Extract the (x, y) coordinate from the center of the cell holding the provided text.  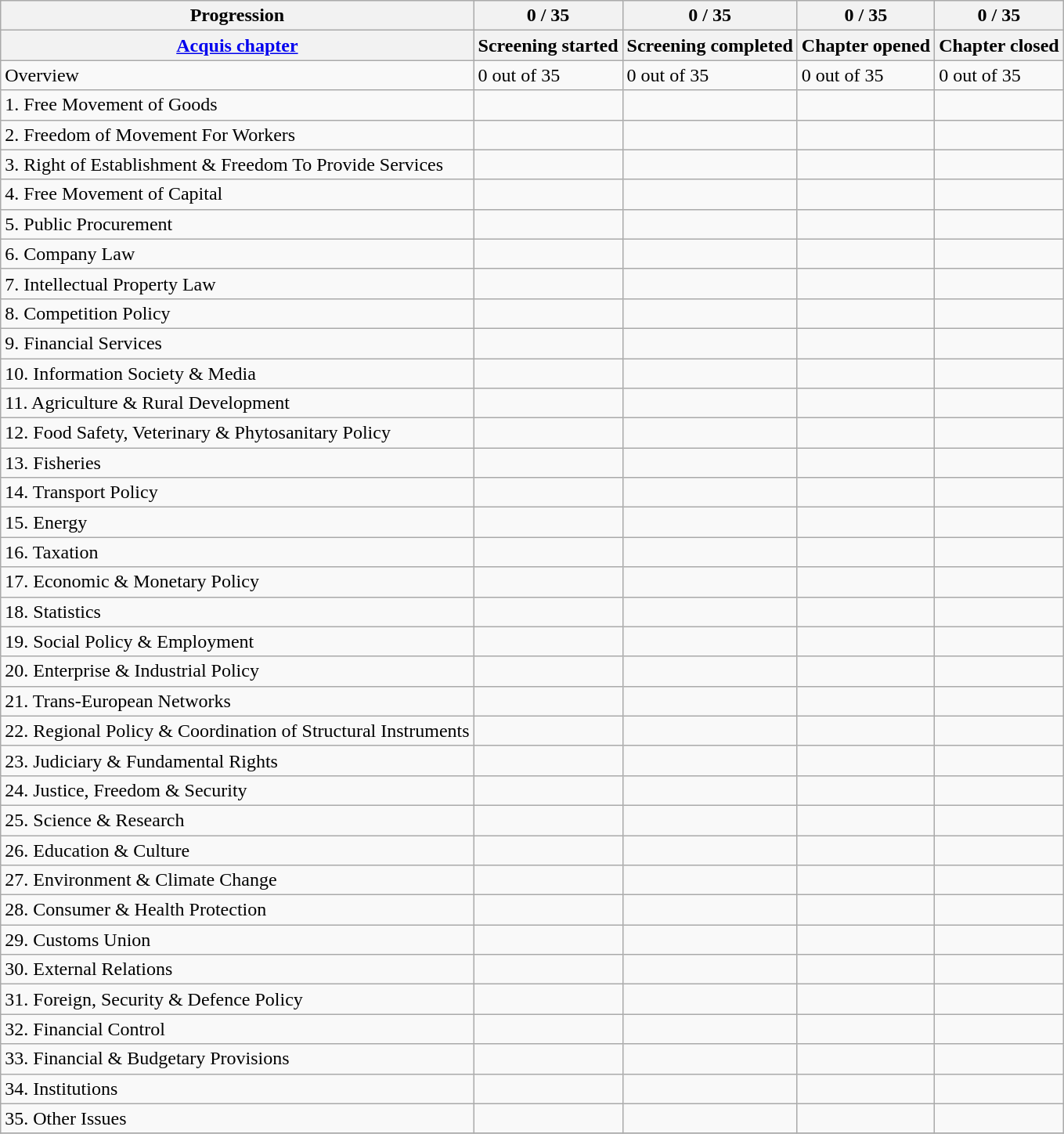
17. Economic & Monetary Policy (237, 582)
Chapter closed (999, 45)
10. Information Society & Media (237, 374)
Screening completed (709, 45)
26. Education & Culture (237, 850)
18. Statistics (237, 612)
28. Consumer & Health Protection (237, 910)
Overview (237, 75)
27. Environment & Climate Change (237, 880)
23. Judiciary & Fundamental Rights (237, 760)
19. Social Policy & Employment (237, 641)
16. Taxation (237, 552)
22. Regional Policy & Coordination of Structural Instruments (237, 731)
35. Other Issues (237, 1118)
Chapter opened (866, 45)
34. Institutions (237, 1089)
2. Freedom of Movement For Workers (237, 135)
7. Intellectual Property Law (237, 283)
6. Company Law (237, 254)
13. Fisheries (237, 463)
31. Foreign, Security & Defence Policy (237, 999)
21. Trans-European Networks (237, 701)
Screening started (548, 45)
33. Financial & Budgetary Provisions (237, 1059)
5. Public Procurement (237, 224)
14. Transport Policy (237, 493)
9. Financial Services (237, 343)
Acquis chapter (237, 45)
11. Agriculture & Rural Development (237, 403)
29. Customs Union (237, 940)
20. Enterprise & Industrial Policy (237, 671)
30. External Relations (237, 970)
4. Free Movement of Capital (237, 194)
25. Science & Research (237, 820)
24. Justice, Freedom & Security (237, 790)
15. Energy (237, 522)
12. Food Safety, Veterinary & Phytosanitary Policy (237, 433)
32. Financial Control (237, 1029)
Progression (237, 16)
3. Right of Establishment & Freedom To Provide Services (237, 164)
8. Competition Policy (237, 313)
1. Free Movement of Goods (237, 105)
